Capture the cell that displays the provided text and extract its (X, Y) central coordinate. 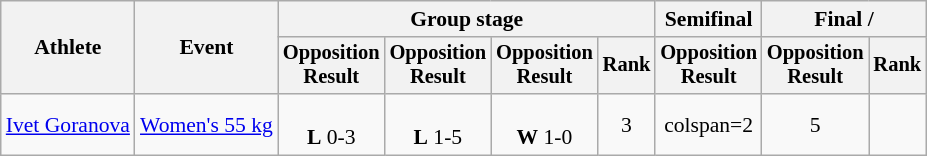
Ivet Goranova (68, 124)
Athlete (68, 48)
Semifinal (708, 19)
W 1-0 (544, 124)
5 (816, 124)
L 0-3 (332, 124)
Event (206, 48)
L 1-5 (438, 124)
Final / (844, 19)
Women's 55 kg (206, 124)
Group stage (466, 19)
3 (627, 124)
colspan=2 (708, 124)
